Scan for the cell matching the given text and deliver its [X, Y] coordinate at center. 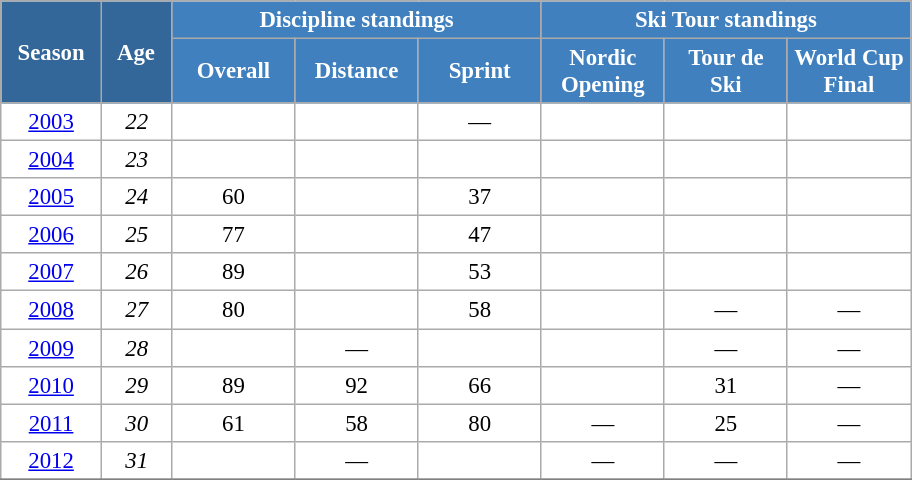
NordicOpening [602, 72]
37 [480, 197]
66 [480, 385]
2010 [52, 385]
92 [356, 385]
22 [136, 122]
2003 [52, 122]
World CupFinal [848, 72]
Ski Tour standings [726, 20]
28 [136, 348]
Discipline standings [356, 20]
Distance [356, 72]
60 [234, 197]
61 [234, 423]
24 [136, 197]
2011 [52, 423]
Sprint [480, 72]
2012 [52, 460]
26 [136, 273]
30 [136, 423]
2009 [52, 348]
47 [480, 235]
2007 [52, 273]
2004 [52, 160]
2005 [52, 197]
77 [234, 235]
29 [136, 385]
2008 [52, 310]
53 [480, 273]
Season [52, 52]
23 [136, 160]
Age [136, 52]
2006 [52, 235]
Overall [234, 72]
27 [136, 310]
Tour deSki [726, 72]
